Find where the given text appears and provide that cell's center as (X, Y) coordinate. 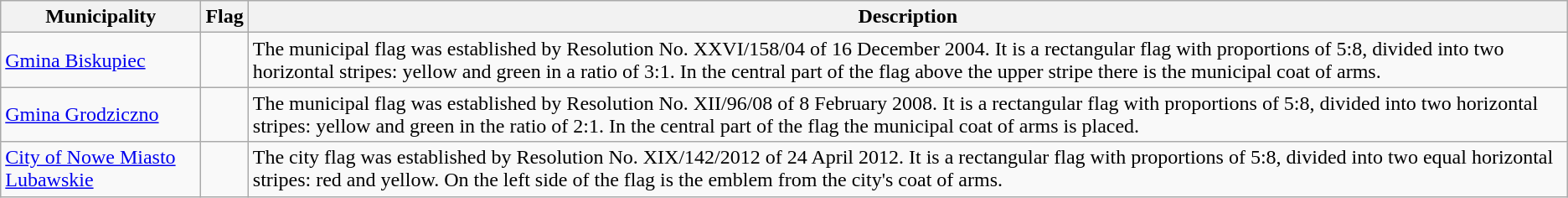
City of Nowe Miasto Lubawskie (101, 169)
Municipality (101, 17)
Description (908, 17)
Gmina Biskupiec (101, 60)
Gmina Grodziczno (101, 114)
Flag (224, 17)
